Locate the cell with the specified text and output its (X, Y) center coordinate. 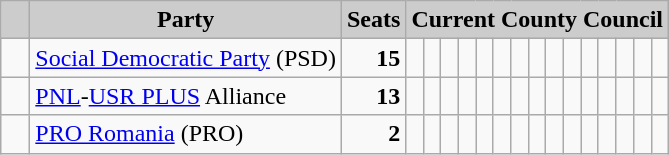
PNL-USR PLUS Alliance (186, 96)
PRO Romania (PRO) (186, 134)
Social Democratic Party (PSD) (186, 58)
15 (373, 58)
Party (186, 20)
13 (373, 96)
2 (373, 134)
Current County Council (538, 20)
Seats (373, 20)
